Scan for the cell matching the given text and deliver its (x, y) coordinate at center. 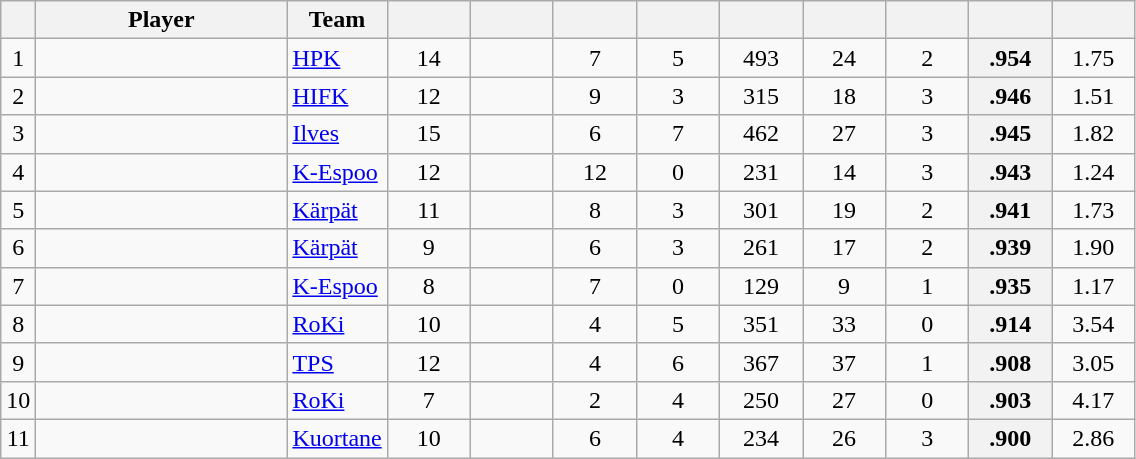
HIFK (337, 96)
231 (760, 172)
.946 (1010, 96)
1.51 (1094, 96)
.945 (1010, 134)
33 (844, 324)
Team (337, 20)
234 (760, 438)
4.17 (1094, 400)
.941 (1010, 210)
.954 (1010, 58)
.939 (1010, 248)
37 (844, 362)
1.90 (1094, 248)
3.05 (1094, 362)
250 (760, 400)
26 (844, 438)
129 (760, 286)
HPK (337, 58)
1.17 (1094, 286)
3.54 (1094, 324)
19 (844, 210)
1.73 (1094, 210)
462 (760, 134)
Kuortane (337, 438)
301 (760, 210)
.900 (1010, 438)
Player (162, 20)
.935 (1010, 286)
.908 (1010, 362)
.943 (1010, 172)
.903 (1010, 400)
2.86 (1094, 438)
Ilves (337, 134)
1.75 (1094, 58)
367 (760, 362)
TPS (337, 362)
24 (844, 58)
351 (760, 324)
.914 (1010, 324)
1.82 (1094, 134)
493 (760, 58)
315 (760, 96)
15 (428, 134)
17 (844, 248)
1.24 (1094, 172)
18 (844, 96)
261 (760, 248)
